Scan for the cell matching the given text and deliver its (X, Y) coordinate at center. 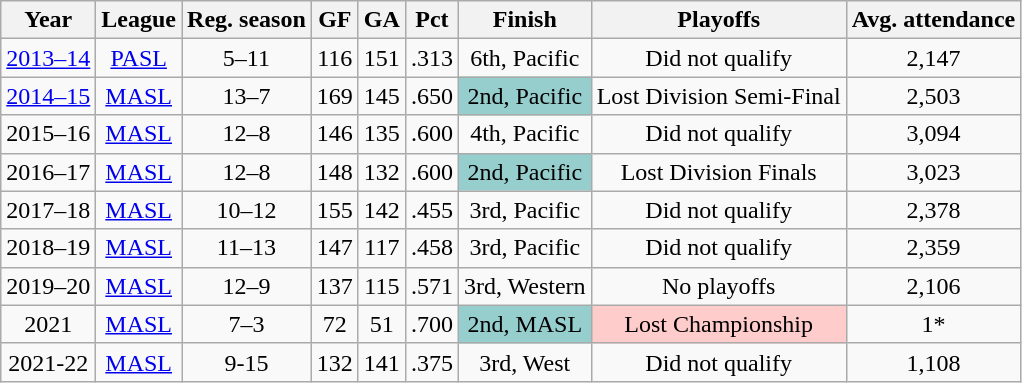
2013–14 (48, 58)
12–9 (247, 286)
151 (382, 58)
.313 (432, 58)
135 (382, 134)
3rd, West (524, 362)
2017–18 (48, 210)
Avg. attendance (934, 20)
Pct (432, 20)
.375 (432, 362)
9-15 (247, 362)
3,023 (934, 172)
1* (934, 324)
117 (382, 248)
2021 (48, 324)
.650 (432, 96)
2,503 (934, 96)
PASL (139, 58)
4th, Pacific (524, 134)
7–3 (247, 324)
2015–16 (48, 134)
137 (334, 286)
2nd, MASL (524, 324)
115 (382, 286)
Lost Championship (718, 324)
No playoffs (718, 286)
GF (334, 20)
League (139, 20)
148 (334, 172)
5–11 (247, 58)
155 (334, 210)
145 (382, 96)
2019–20 (48, 286)
13–7 (247, 96)
3,094 (934, 134)
11–13 (247, 248)
Playoffs (718, 20)
2018–19 (48, 248)
146 (334, 134)
2016–17 (48, 172)
2,106 (934, 286)
2,147 (934, 58)
.455 (432, 210)
147 (334, 248)
169 (334, 96)
2014–15 (48, 96)
.571 (432, 286)
1,108 (934, 362)
Lost Division Semi-Final (718, 96)
.700 (432, 324)
2,378 (934, 210)
72 (334, 324)
.458 (432, 248)
2021-22 (48, 362)
Finish (524, 20)
2,359 (934, 248)
141 (382, 362)
3rd, Western (524, 286)
116 (334, 58)
10–12 (247, 210)
142 (382, 210)
Year (48, 20)
51 (382, 324)
GA (382, 20)
Reg. season (247, 20)
6th, Pacific (524, 58)
Lost Division Finals (718, 172)
